Return [x, y] of the center of cell containing provided text 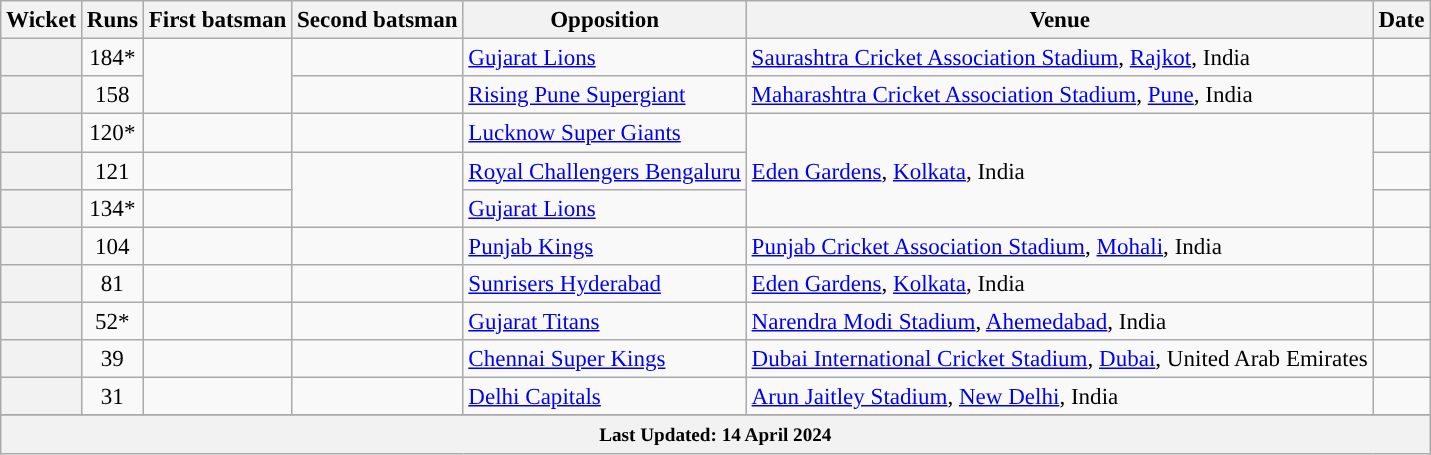
39 [112, 359]
Royal Challengers Bengaluru [604, 171]
Wicket [42, 20]
Punjab Kings [604, 246]
First batsman [217, 20]
134* [112, 209]
184* [112, 58]
Rising Pune Supergiant [604, 95]
Saurashtra Cricket Association Stadium, Rajkot, India [1060, 58]
81 [112, 284]
120* [112, 133]
Lucknow Super Giants [604, 133]
Venue [1060, 20]
Opposition [604, 20]
Dubai International Cricket Stadium, Dubai, United Arab Emirates [1060, 359]
Delhi Capitals [604, 397]
Second batsman [378, 20]
121 [112, 171]
Date [1402, 20]
52* [112, 322]
Arun Jaitley Stadium, New Delhi, India [1060, 397]
104 [112, 246]
Last Updated: 14 April 2024 [716, 435]
Narendra Modi Stadium, Ahemedabad, India [1060, 322]
Punjab Cricket Association Stadium, Mohali, India [1060, 246]
158 [112, 95]
Sunrisers Hyderabad [604, 284]
Runs [112, 20]
Maharashtra Cricket Association Stadium, Pune, India [1060, 95]
31 [112, 397]
Chennai Super Kings [604, 359]
Gujarat Titans [604, 322]
